Determine the [X, Y] coordinate at the center of the cell enclosing the given text.  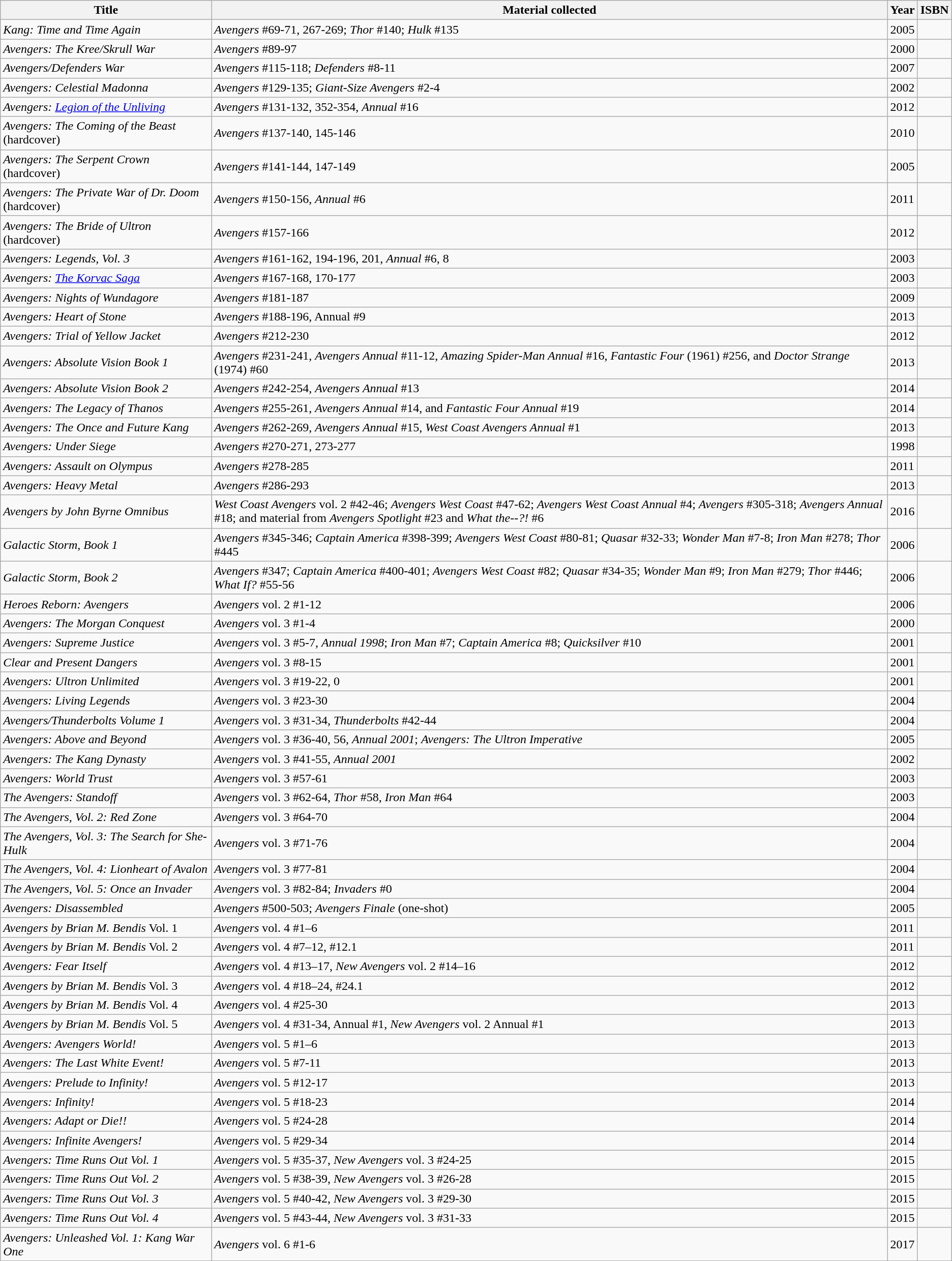
Avengers vol. 2 #1-12 [549, 604]
Avengers: Heavy Metal [106, 485]
Avengers: The Last White Event! [106, 1063]
Avengers: Celestial Madonna [106, 87]
Avengers #157-166 [549, 232]
Avengers vol. 5 #24-28 [549, 1121]
2017 [902, 1244]
Avengers by Brian M. Bendis Vol. 4 [106, 1005]
Avengers vol. 5 #1–6 [549, 1044]
Avengers #89-97 [549, 49]
Avengers vol. 5 #43-44, New Avengers vol. 3 #31-33 [549, 1218]
Galactic Storm, Book 1 [106, 544]
Avengers: The Once and Future Kang [106, 427]
Avengers: Time Runs Out Vol. 4 [106, 1218]
Avengers #255-261, Avengers Annual #14, and Fantastic Four Annual #19 [549, 408]
Avengers #212-230 [549, 336]
Avengers #115-118; Defenders #8-11 [549, 68]
Avengers #161-162, 194-196, 201, Annual #6, 8 [549, 258]
Avengers #345-346; Captain America #398-399; Avengers West Coast #80-81; Quasar #32-33; Wonder Man #7-8; Iron Man #278; Thor #445 [549, 544]
Avengers vol. 5 #38-39, New Avengers vol. 3 #26-28 [549, 1179]
Avengers: Adapt or Die!! [106, 1121]
Material collected [549, 10]
Avengers: Assault on Olympus [106, 466]
Avengers vol. 4 #18–24, #24.1 [549, 985]
Avengers vol. 3 #36-40, 56, Annual 2001; Avengers: The Ultron Imperative [549, 740]
Avengers by Brian M. Bendis Vol. 5 [106, 1024]
Avengers #500-503; Avengers Finale (one-shot) [549, 908]
Avengers vol. 3 #71-76 [549, 843]
Avengers: Absolute Vision Book 2 [106, 389]
2007 [902, 68]
Kang: Time and Time Again [106, 30]
The Avengers, Vol. 5: Once an Invader [106, 889]
Avengers: The Coming of the Beast (hardcover) [106, 133]
Avengers vol. 3 #77-81 [549, 869]
The Avengers, Vol. 2: Red Zone [106, 817]
Avengers #69-71, 267-269; Thor #140; Hulk #135 [549, 30]
Avengers: Unleashed Vol. 1: Kang War One [106, 1244]
Avengers: Time Runs Out Vol. 3 [106, 1198]
Avengers: Living Legends [106, 701]
Avengers vol. 3 #8-15 [549, 662]
The Avengers: Standoff [106, 798]
Avengers #242-254, Avengers Annual #13 [549, 389]
Avengers: Avengers World! [106, 1044]
Avengers: Ultron Unlimited [106, 682]
Avengers: Legion of the Unliving [106, 107]
Avengers #347; Captain America #400-401; Avengers West Coast #82; Quasar #34-35; Wonder Man #9; Iron Man #279; Thor #446; What If? #55-56 [549, 578]
Year [902, 10]
Avengers #231-241, Avengers Annual #11-12, Amazing Spider-Man Annual #16, Fantastic Four (1961) #256, and Doctor Strange (1974) #60 [549, 362]
Avengers: Infinite Avengers! [106, 1140]
Avengers: The Private War of Dr. Doom (hardcover) [106, 199]
Avengers #141-144, 147-149 [549, 166]
Avengers vol. 5 #18-23 [549, 1102]
2010 [902, 133]
1998 [902, 447]
Avengers vol. 5 #7-11 [549, 1063]
Avengers vol. 4 #13–17, New Avengers vol. 2 #14–16 [549, 966]
Avengers: Time Runs Out Vol. 2 [106, 1179]
Avengers vol. 3 #23-30 [549, 701]
Avengers vol. 3 #57-61 [549, 778]
Avengers: Nights of Wundagore [106, 298]
Avengers: Heart of Stone [106, 317]
Avengers: The Kree/Skrull War [106, 49]
Avengers/Thunderbolts Volume 1 [106, 720]
Avengers #278-285 [549, 466]
Avengers #270-271, 273-277 [549, 447]
Avengers: Prelude to Infinity! [106, 1082]
Avengers by Brian M. Bendis Vol. 3 [106, 985]
Avengers vol. 4 #7–12, #12.1 [549, 947]
Avengers #262-269, Avengers Annual #15, West Coast Avengers Annual #1 [549, 427]
Avengers: The Serpent Crown (hardcover) [106, 166]
Avengers #167-168, 170-177 [549, 278]
Avengers vol. 4 #31-34, Annual #1, New Avengers vol. 2 Annual #1 [549, 1024]
The Avengers, Vol. 3: The Search for She-Hulk [106, 843]
Clear and Present Dangers [106, 662]
Avengers vol. 3 #31-34, Thunderbolts #42-44 [549, 720]
Heroes Reborn: Avengers [106, 604]
Avengers vol. 5 #12-17 [549, 1082]
Title [106, 10]
Avengers/Defenders War [106, 68]
Avengers by Brian M. Bendis Vol. 2 [106, 947]
Avengers #131-132, 352-354, Annual #16 [549, 107]
Avengers vol. 3 #41-55, Annual 2001 [549, 759]
Avengers: Infinity! [106, 1102]
Avengers: Trial of Yellow Jacket [106, 336]
Avengers vol. 3 #64-70 [549, 817]
Avengers: Disassembled [106, 908]
Avengers: The Korvac Saga [106, 278]
Avengers by Brian M. Bendis Vol. 1 [106, 927]
Avengers: Time Runs Out Vol. 1 [106, 1160]
Avengers: Fear Itself [106, 966]
Avengers #129-135; Giant-Size Avengers #2-4 [549, 87]
Avengers: Supreme Justice [106, 642]
Avengers: Legends, Vol. 3 [106, 258]
Avengers vol. 5 #29-34 [549, 1140]
Avengers: The Legacy of Thanos [106, 408]
Avengers #150-156, Annual #6 [549, 199]
2009 [902, 298]
Avengers #137-140, 145-146 [549, 133]
Avengers #286-293 [549, 485]
Avengers vol. 3 #1-4 [549, 623]
The Avengers, Vol. 4: Lionheart of Avalon [106, 869]
Galactic Storm, Book 2 [106, 578]
Avengers vol. 5 #40-42, New Avengers vol. 3 #29-30 [549, 1198]
Avengers: The Kang Dynasty [106, 759]
Avengers #188-196, Annual #9 [549, 317]
Avengers by John Byrne Omnibus [106, 512]
Avengers vol. 3 #62-64, Thor #58, Iron Man #64 [549, 798]
Avengers: Under Siege [106, 447]
Avengers #181-187 [549, 298]
Avengers: The Bride of Ultron (hardcover) [106, 232]
Avengers vol. 4 #25-30 [549, 1005]
Avengers: Above and Beyond [106, 740]
Avengers vol. 3 #82-84; Invaders #0 [549, 889]
Avengers vol. 3 #19-22, 0 [549, 682]
Avengers vol. 6 #1-6 [549, 1244]
Avengers vol. 3 #5-7, Annual 1998; Iron Man #7; Captain America #8; Quicksilver #10 [549, 642]
Avengers: The Morgan Conquest [106, 623]
Avengers vol. 5 #35-37, New Avengers vol. 3 #24-25 [549, 1160]
Avengers: Absolute Vision Book 1 [106, 362]
ISBN [935, 10]
Avengers vol. 4 #1–6 [549, 927]
2016 [902, 512]
Avengers: World Trust [106, 778]
